Capture the cell that displays the provided text and extract its [x, y] central coordinate. 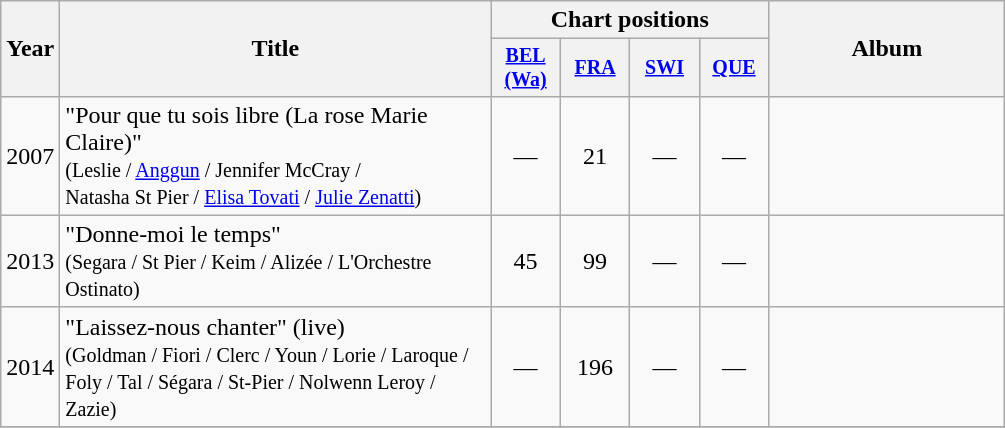
21 [594, 156]
Title [276, 49]
BEL(Wa) [526, 68]
QUE [734, 68]
196 [594, 366]
Year [30, 49]
45 [526, 261]
SWI [664, 68]
"Donne-moi le temps" (Segara / St Pier / Keim / Alizée / L'Orchestre Ostinato) [276, 261]
Album [887, 49]
FRA [594, 68]
99 [594, 261]
"Pour que tu sois libre (La rose Marie Claire)" (Leslie / Anggun / Jennifer McCray / Natasha St Pier / Elisa Tovati / Julie Zenatti) [276, 156]
2007 [30, 156]
Chart positions [630, 20]
2014 [30, 366]
2013 [30, 261]
"Laissez-nous chanter" (live) (Goldman / Fiori / Clerc / Youn / Lorie / Laroque / Foly / Tal / Ségara / St-Pier / Nolwenn Leroy / Zazie) [276, 366]
